Provide the [X, Y] coordinate of the cell's center where the given text is located.  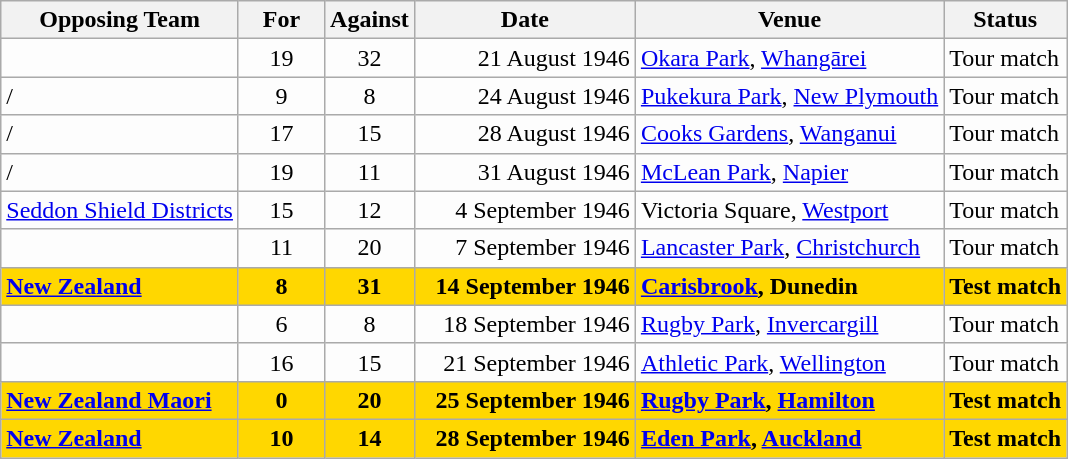
24 August 1946 [524, 96]
16 [281, 362]
32 [370, 58]
12 [370, 210]
Rugby Park, Invercargill [789, 324]
25 September 1946 [524, 400]
28 August 1946 [524, 134]
Okara Park, Whangārei [789, 58]
4 September 1946 [524, 210]
0 [281, 400]
6 [281, 324]
Victoria Square, Westport [789, 210]
21 August 1946 [524, 58]
Pukekura Park, New Plymouth [789, 96]
McLean Park, Napier [789, 172]
10 [281, 438]
14 [370, 438]
For [281, 20]
New Zealand Maori [120, 400]
Venue [789, 20]
9 [281, 96]
Lancaster Park, Christchurch [789, 248]
Against [370, 20]
Rugby Park, Hamilton [789, 400]
14 September 1946 [524, 286]
28 September 1946 [524, 438]
7 September 1946 [524, 248]
Status [1006, 20]
18 September 1946 [524, 324]
31 [370, 286]
Cooks Gardens, Wanganui [789, 134]
Opposing Team [120, 20]
Eden Park, Auckland [789, 438]
17 [281, 134]
Carisbrook, Dunedin [789, 286]
Athletic Park, Wellington [789, 362]
21 September 1946 [524, 362]
Date [524, 20]
31 August 1946 [524, 172]
Seddon Shield Districts [120, 210]
